Capture the cell that displays the provided text and extract its (X, Y) central coordinate. 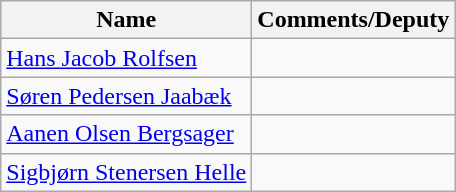
Sigbjørn Stenersen Helle (126, 172)
Aanen Olsen Bergsager (126, 134)
Name (126, 20)
Comments/Deputy (354, 20)
Søren Pedersen Jaabæk (126, 96)
Hans Jacob Rolfsen (126, 58)
